From the cell containing the given text, extract its center point as (x, y) coordinate. 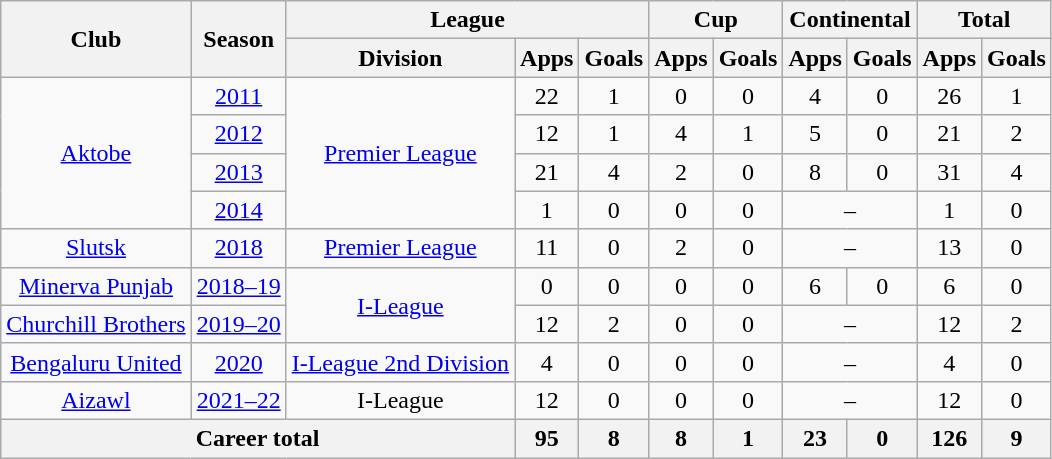
5 (815, 134)
Bengaluru United (96, 362)
Churchill Brothers (96, 324)
Aizawl (96, 400)
2018–19 (238, 286)
Division (400, 58)
I-League 2nd Division (400, 362)
2018 (238, 248)
126 (949, 438)
2014 (238, 210)
23 (815, 438)
9 (1017, 438)
Slutsk (96, 248)
22 (547, 96)
31 (949, 172)
Career total (258, 438)
Total (984, 20)
2012 (238, 134)
Continental (850, 20)
2020 (238, 362)
95 (547, 438)
Club (96, 39)
2021–22 (238, 400)
2019–20 (238, 324)
Cup (716, 20)
26 (949, 96)
Aktobe (96, 153)
11 (547, 248)
2011 (238, 96)
League (468, 20)
13 (949, 248)
2013 (238, 172)
Season (238, 39)
Minerva Punjab (96, 286)
